Detect which cell encompasses the target text, then output its [x, y] center coordinate. 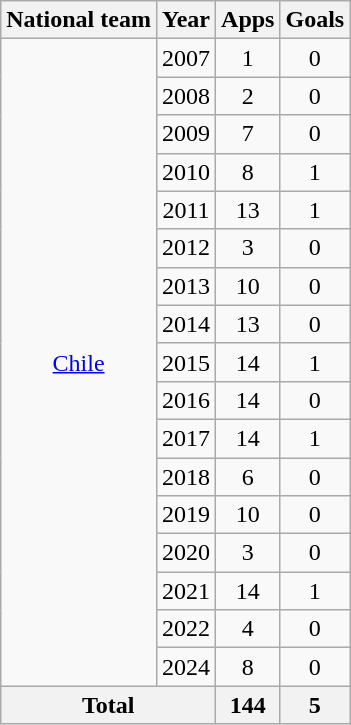
4 [248, 629]
2024 [186, 667]
2007 [186, 58]
2010 [186, 172]
2016 [186, 400]
2022 [186, 629]
Goals [315, 20]
6 [248, 477]
Apps [248, 20]
2017 [186, 438]
Year [186, 20]
2018 [186, 477]
7 [248, 134]
Chile [79, 362]
2021 [186, 591]
2013 [186, 286]
2009 [186, 134]
Total [108, 705]
2 [248, 96]
2014 [186, 324]
National team [79, 20]
2011 [186, 210]
144 [248, 705]
2020 [186, 553]
2019 [186, 515]
5 [315, 705]
2012 [186, 248]
2015 [186, 362]
2008 [186, 96]
